Provide the (X, Y) coordinate of the cell's center where the given text is located.  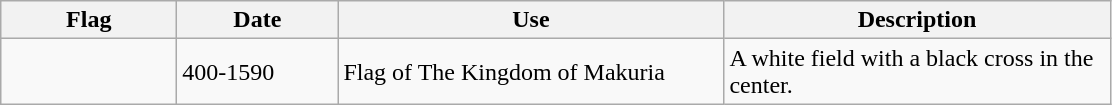
Date (258, 20)
Flag of The Kingdom of Makuria (531, 72)
Use (531, 20)
Flag (89, 20)
400-1590 (258, 72)
A white field with a black cross in the center. (917, 72)
Description (917, 20)
